Search for the cell housing the specified text and yield its [X, Y] center coordinate. 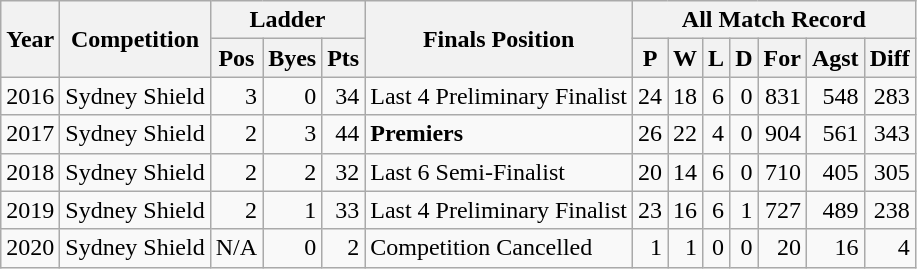
548 [835, 96]
831 [782, 96]
2017 [30, 134]
710 [782, 172]
238 [890, 210]
Pos [236, 58]
405 [835, 172]
Last 6 Semi-Finalist [499, 172]
24 [650, 96]
33 [344, 210]
Competition Cancelled [499, 248]
Premiers [499, 134]
2016 [30, 96]
Finals Position [499, 39]
P [650, 58]
All Match Record [774, 20]
26 [650, 134]
32 [344, 172]
727 [782, 210]
Ladder [288, 20]
561 [835, 134]
904 [782, 134]
489 [835, 210]
343 [890, 134]
W [686, 58]
D [744, 58]
Diff [890, 58]
44 [344, 134]
Pts [344, 58]
2020 [30, 248]
283 [890, 96]
22 [686, 134]
Agst [835, 58]
For [782, 58]
305 [890, 172]
L [716, 58]
Year [30, 39]
2018 [30, 172]
2019 [30, 210]
18 [686, 96]
23 [650, 210]
Competition [135, 39]
14 [686, 172]
Byes [292, 58]
N/A [236, 248]
34 [344, 96]
